Locate the cell with the specified text and output its (x, y) center coordinate. 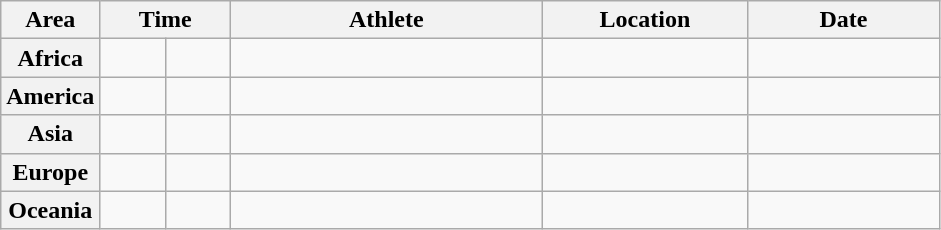
Africa (50, 58)
Time (166, 20)
Oceania (50, 210)
Date (844, 20)
Asia (50, 134)
Area (50, 20)
America (50, 96)
Athlete (386, 20)
Europe (50, 172)
Location (645, 20)
